Find where the given text appears and provide that cell's center as [x, y] coordinate. 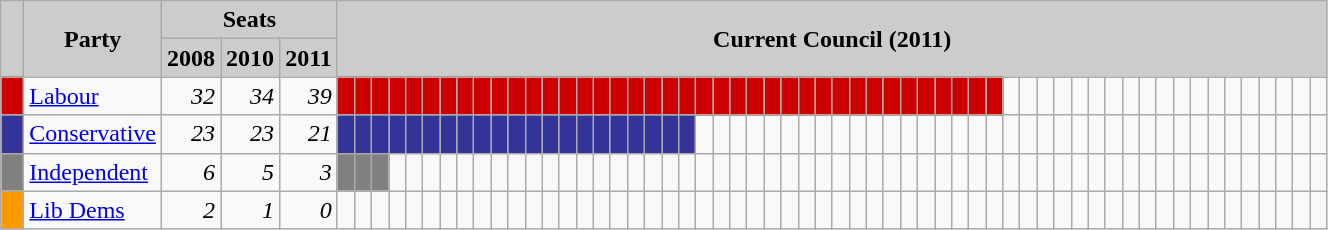
3 [309, 172]
32 [192, 96]
2011 [309, 58]
Conservative [93, 134]
34 [250, 96]
21 [309, 134]
6 [192, 172]
2010 [250, 58]
Current Council (2011) [832, 39]
1 [250, 210]
Independent [93, 172]
39 [309, 96]
Party [93, 39]
Lib Dems [93, 210]
5 [250, 172]
Seats [250, 20]
2008 [192, 58]
0 [309, 210]
Labour [93, 96]
2 [192, 210]
